Search for the cell housing the specified text and yield its [X, Y] center coordinate. 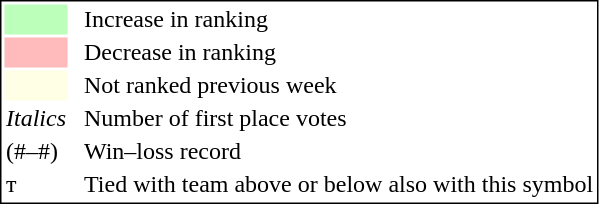
Decrease in ranking [338, 53]
Number of first place votes [338, 119]
Win–loss record [338, 151]
Italics [36, 119]
Increase in ranking [338, 19]
(#–#) [36, 151]
Tied with team above or below also with this symbol [338, 185]
Not ranked previous week [338, 85]
т [36, 185]
